Provide the (x, y) coordinate of the cell's center where the given text is located.  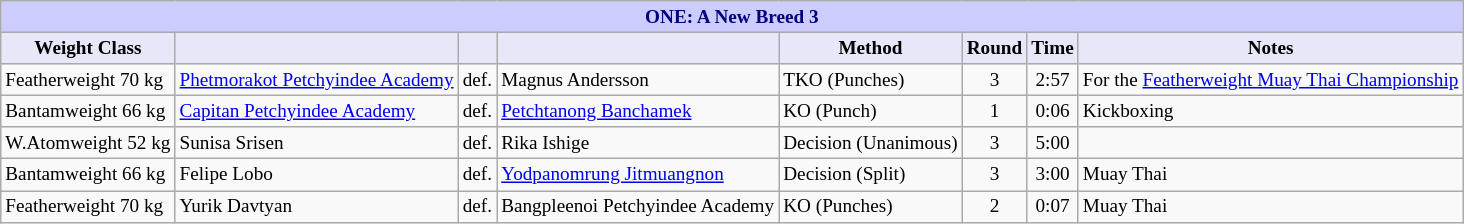
Petchtanong Banchamek (638, 111)
Method (870, 48)
2:57 (1052, 80)
Bangpleenoi Petchyindee Academy (638, 206)
Rika Ishige (638, 143)
0:07 (1052, 206)
Sunisa Srisen (316, 143)
Yurik Davtyan (316, 206)
1 (994, 111)
Phetmorakot Petchyindee Academy (316, 80)
3:00 (1052, 175)
Weight Class (88, 48)
KO (Punch) (870, 111)
Magnus Andersson (638, 80)
Yodpanomrung Jitmuangnon (638, 175)
Felipe Lobo (316, 175)
Decision (Split) (870, 175)
KO (Punches) (870, 206)
2 (994, 206)
For the Featherweight Muay Thai Championship (1270, 80)
Kickboxing (1270, 111)
0:06 (1052, 111)
Notes (1270, 48)
TKO (Punches) (870, 80)
Capitan Petchyindee Academy (316, 111)
ONE: A New Breed 3 (732, 17)
5:00 (1052, 143)
W.Atomweight 52 kg (88, 143)
Time (1052, 48)
Decision (Unanimous) (870, 143)
Round (994, 48)
